Detect which cell encompasses the target text, then output its [X, Y] center coordinate. 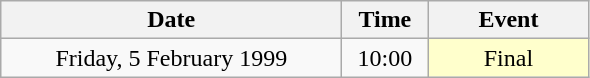
Event [508, 20]
Friday, 5 February 1999 [172, 58]
Time [385, 20]
Date [172, 20]
10:00 [385, 58]
Final [508, 58]
